Return [X, Y] of the center of cell containing provided text 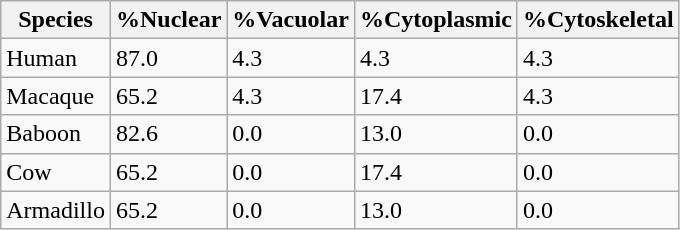
Baboon [56, 134]
Species [56, 20]
Macaque [56, 96]
%Nuclear [168, 20]
%Cytoskeletal [598, 20]
Cow [56, 172]
%Vacuolar [291, 20]
87.0 [168, 58]
82.6 [168, 134]
Human [56, 58]
Armadillo [56, 210]
%Cytoplasmic [436, 20]
